Extract the [X, Y] coordinate from the center of the cell holding the provided text.  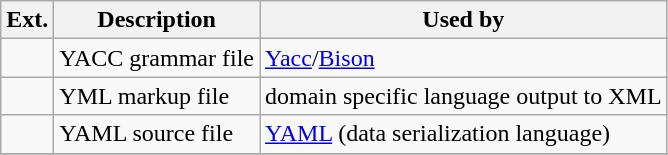
YAML source file [157, 134]
YAML (data serialization language) [464, 134]
YML markup file [157, 96]
Ext. [28, 20]
Description [157, 20]
YACC grammar file [157, 58]
Used by [464, 20]
domain specific language output to XML [464, 96]
Yacc/Bison [464, 58]
